Provide the [x, y] coordinate of the cell's center where the given text is located.  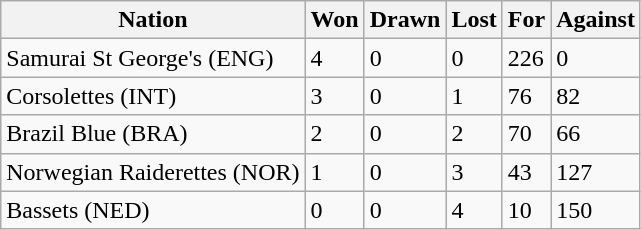
Nation [153, 20]
Corsolettes (INT) [153, 96]
226 [526, 58]
Samurai St George's (ENG) [153, 58]
Won [334, 20]
Drawn [405, 20]
82 [596, 96]
Norwegian Raiderettes (NOR) [153, 172]
For [526, 20]
70 [526, 134]
10 [526, 210]
66 [596, 134]
43 [526, 172]
Against [596, 20]
150 [596, 210]
Lost [474, 20]
127 [596, 172]
Brazil Blue (BRA) [153, 134]
Bassets (NED) [153, 210]
76 [526, 96]
